Output the [X, Y] coordinate of the center of the cell containing the given text.  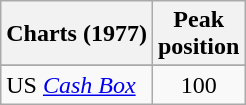
100 [198, 85]
Charts (1977) [77, 34]
US Cash Box [77, 85]
Peakposition [198, 34]
